Capture the cell that displays the provided text and extract its (X, Y) central coordinate. 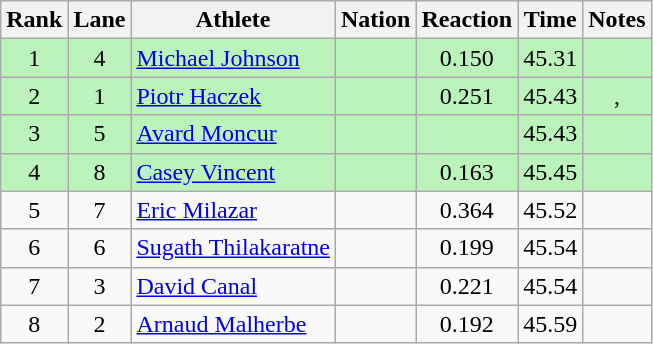
Sugath Thilakaratne (234, 248)
David Canal (234, 286)
0.150 (467, 58)
0.364 (467, 210)
, (617, 96)
Nation (375, 20)
0.199 (467, 248)
0.163 (467, 172)
Reaction (467, 20)
45.45 (550, 172)
Piotr Haczek (234, 96)
Lane (100, 20)
Athlete (234, 20)
45.31 (550, 58)
Rank (34, 20)
Avard Moncur (234, 134)
Arnaud Malherbe (234, 324)
0.192 (467, 324)
45.52 (550, 210)
Eric Milazar (234, 210)
45.59 (550, 324)
0.221 (467, 286)
Casey Vincent (234, 172)
Time (550, 20)
Michael Johnson (234, 58)
Notes (617, 20)
0.251 (467, 96)
